Return the [x, y] coordinate for the center point of the cell that contains the specified text.  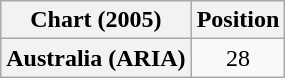
Position [238, 20]
Australia (ARIA) [96, 58]
Chart (2005) [96, 20]
28 [238, 58]
